Extract the (x, y) coordinate from the center of the cell holding the provided text.  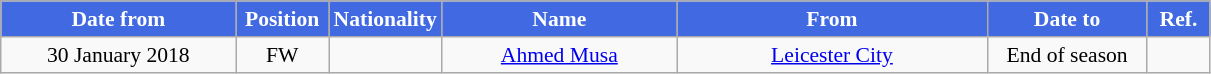
Date from (118, 19)
Nationality (384, 19)
From (832, 19)
Position (282, 19)
Date to (1067, 19)
Ref. (1178, 19)
Leicester City (832, 55)
Ahmed Musa (560, 55)
Name (560, 19)
FW (282, 55)
30 January 2018 (118, 55)
End of season (1067, 55)
